Provide the (X, Y) coordinate of the cell's center where the given text is located.  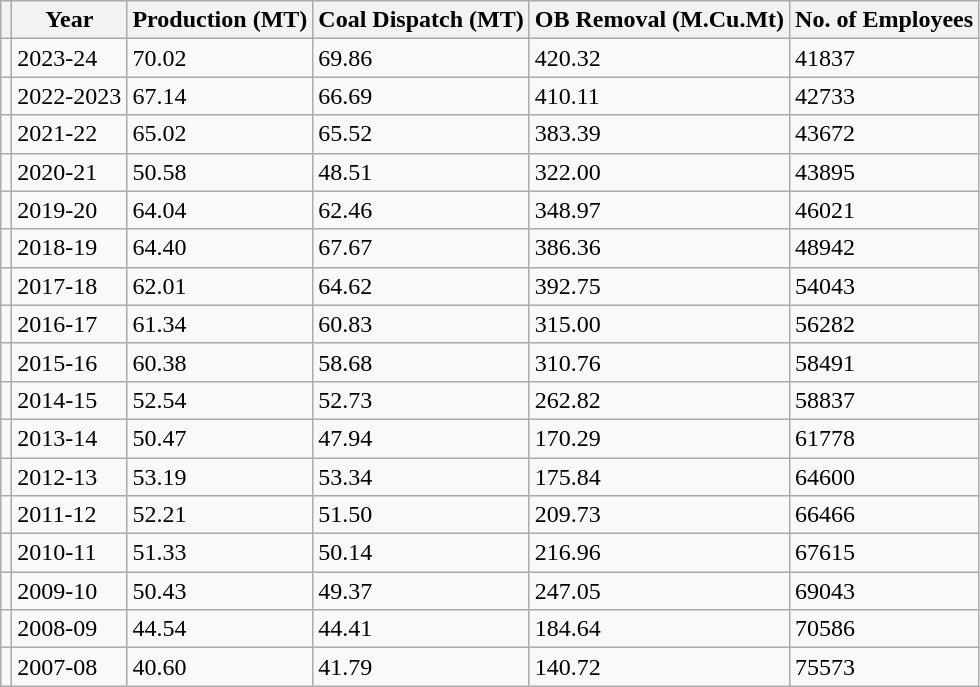
61778 (884, 438)
53.19 (220, 477)
65.02 (220, 134)
140.72 (659, 667)
216.96 (659, 553)
53.34 (421, 477)
2012-13 (70, 477)
262.82 (659, 400)
52.21 (220, 515)
383.39 (659, 134)
2019-20 (70, 210)
58837 (884, 400)
64.04 (220, 210)
64.40 (220, 248)
392.75 (659, 286)
67.67 (421, 248)
44.41 (421, 629)
40.60 (220, 667)
64.62 (421, 286)
2018-19 (70, 248)
310.76 (659, 362)
67.14 (220, 96)
41.79 (421, 667)
175.84 (659, 477)
2008-09 (70, 629)
50.14 (421, 553)
420.32 (659, 58)
2014-15 (70, 400)
2020-21 (70, 172)
209.73 (659, 515)
Coal Dispatch (MT) (421, 20)
2015-16 (70, 362)
42733 (884, 96)
386.36 (659, 248)
51.50 (421, 515)
66466 (884, 515)
64600 (884, 477)
OB Removal (M.Cu.Mt) (659, 20)
2017-18 (70, 286)
315.00 (659, 324)
2007-08 (70, 667)
247.05 (659, 591)
41837 (884, 58)
54043 (884, 286)
No. of Employees (884, 20)
67615 (884, 553)
2009-10 (70, 591)
Year (70, 20)
60.38 (220, 362)
70.02 (220, 58)
2022-2023 (70, 96)
2016-17 (70, 324)
2023-24 (70, 58)
2011-12 (70, 515)
70586 (884, 629)
52.54 (220, 400)
61.34 (220, 324)
44.54 (220, 629)
48.51 (421, 172)
58491 (884, 362)
56282 (884, 324)
2021-22 (70, 134)
2010-11 (70, 553)
69043 (884, 591)
170.29 (659, 438)
50.47 (220, 438)
75573 (884, 667)
62.46 (421, 210)
62.01 (220, 286)
50.43 (220, 591)
48942 (884, 248)
52.73 (421, 400)
322.00 (659, 172)
60.83 (421, 324)
50.58 (220, 172)
66.69 (421, 96)
Production (MT) (220, 20)
49.37 (421, 591)
43672 (884, 134)
46021 (884, 210)
43895 (884, 172)
65.52 (421, 134)
51.33 (220, 553)
184.64 (659, 629)
69.86 (421, 58)
410.11 (659, 96)
2013-14 (70, 438)
47.94 (421, 438)
58.68 (421, 362)
348.97 (659, 210)
